Output the [X, Y] coordinate of the center of the cell containing the given text.  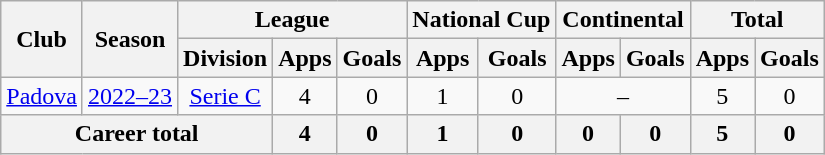
Serie C [226, 96]
Continental [623, 20]
2022–23 [130, 96]
League [292, 20]
Club [42, 39]
– [623, 96]
Season [130, 39]
National Cup [482, 20]
Total [757, 20]
Career total [137, 134]
Division [226, 58]
Padova [42, 96]
